For the text-containing cell, return its midpoint in [X, Y] coordinate format. 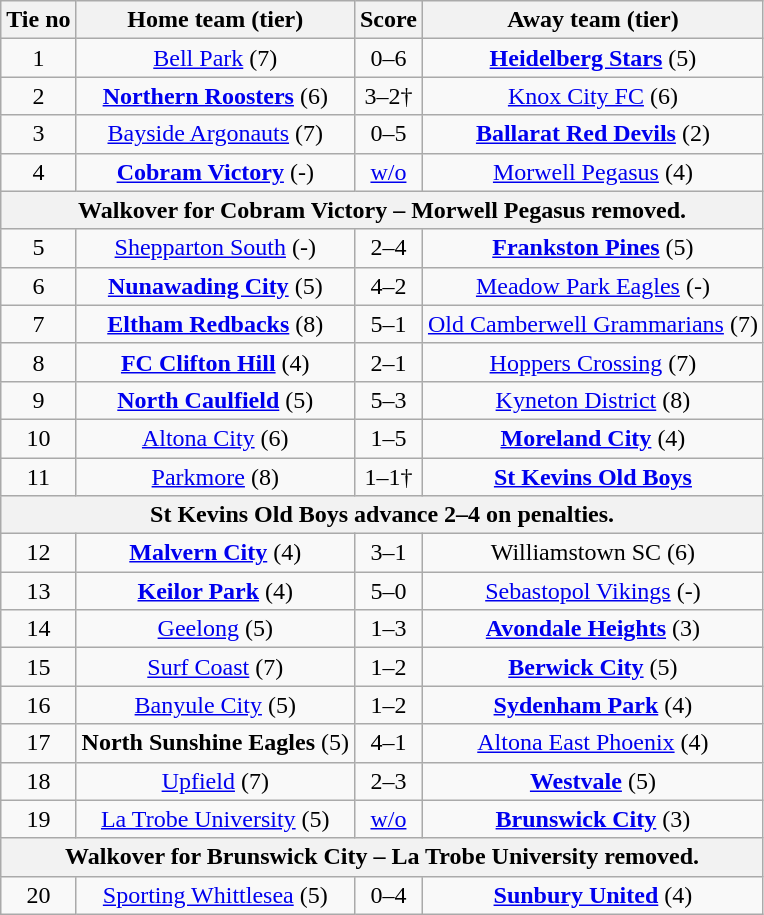
Parkmore (8) [215, 477]
1–1† [388, 477]
Morwell Pegasus (4) [592, 172]
3–2† [388, 96]
1 [38, 58]
4 [38, 172]
3 [38, 134]
Altona East Phoenix (4) [592, 743]
20 [38, 895]
17 [38, 743]
St Kevins Old Boys advance 2–4 on penalties. [382, 515]
3–1 [388, 553]
Bell Park (7) [215, 58]
Keilor Park (4) [215, 591]
Berwick City (5) [592, 667]
Nunawading City (5) [215, 286]
Meadow Park Eagles (-) [592, 286]
Brunswick City (3) [592, 819]
15 [38, 667]
4–2 [388, 286]
1–5 [388, 438]
Walkover for Brunswick City – La Trobe University removed. [382, 857]
North Sunshine Eagles (5) [215, 743]
Walkover for Cobram Victory – Morwell Pegasus removed. [382, 210]
Ballarat Red Devils (2) [592, 134]
Sunbury United (4) [592, 895]
Sydenham Park (4) [592, 705]
13 [38, 591]
Knox City FC (6) [592, 96]
Upfield (7) [215, 781]
6 [38, 286]
Sebastopol Vikings (-) [592, 591]
Hoppers Crossing (7) [592, 362]
Northern Roosters (6) [215, 96]
0–5 [388, 134]
4–1 [388, 743]
Kyneton District (8) [592, 400]
Banyule City (5) [215, 705]
16 [38, 705]
Eltham Redbacks (8) [215, 324]
7 [38, 324]
18 [38, 781]
12 [38, 553]
5 [38, 248]
2–3 [388, 781]
Williamstown SC (6) [592, 553]
Old Camberwell Grammarians (7) [592, 324]
2–1 [388, 362]
19 [38, 819]
2 [38, 96]
Bayside Argonauts (7) [215, 134]
Moreland City (4) [592, 438]
Away team (tier) [592, 20]
Shepparton South (-) [215, 248]
Sporting Whittlesea (5) [215, 895]
5–0 [388, 591]
Heidelberg Stars (5) [592, 58]
11 [38, 477]
FC Clifton Hill (4) [215, 362]
Westvale (5) [592, 781]
Tie no [38, 20]
Cobram Victory (-) [215, 172]
Geelong (5) [215, 629]
5–3 [388, 400]
10 [38, 438]
North Caulfield (5) [215, 400]
Surf Coast (7) [215, 667]
Altona City (6) [215, 438]
0–6 [388, 58]
St Kevins Old Boys [592, 477]
5–1 [388, 324]
Home team (tier) [215, 20]
Malvern City (4) [215, 553]
1–3 [388, 629]
0–4 [388, 895]
Score [388, 20]
Avondale Heights (3) [592, 629]
Frankston Pines (5) [592, 248]
8 [38, 362]
14 [38, 629]
2–4 [388, 248]
9 [38, 400]
La Trobe University (5) [215, 819]
